Find where the given text appears and provide that cell's center as (x, y) coordinate. 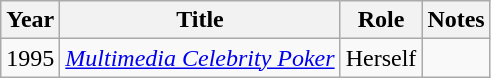
Year (30, 20)
1995 (30, 58)
Herself (381, 58)
Multimedia Celebrity Poker (200, 58)
Role (381, 20)
Title (200, 20)
Notes (456, 20)
